Extract the [X, Y] coordinate from the center of the cell holding the provided text.  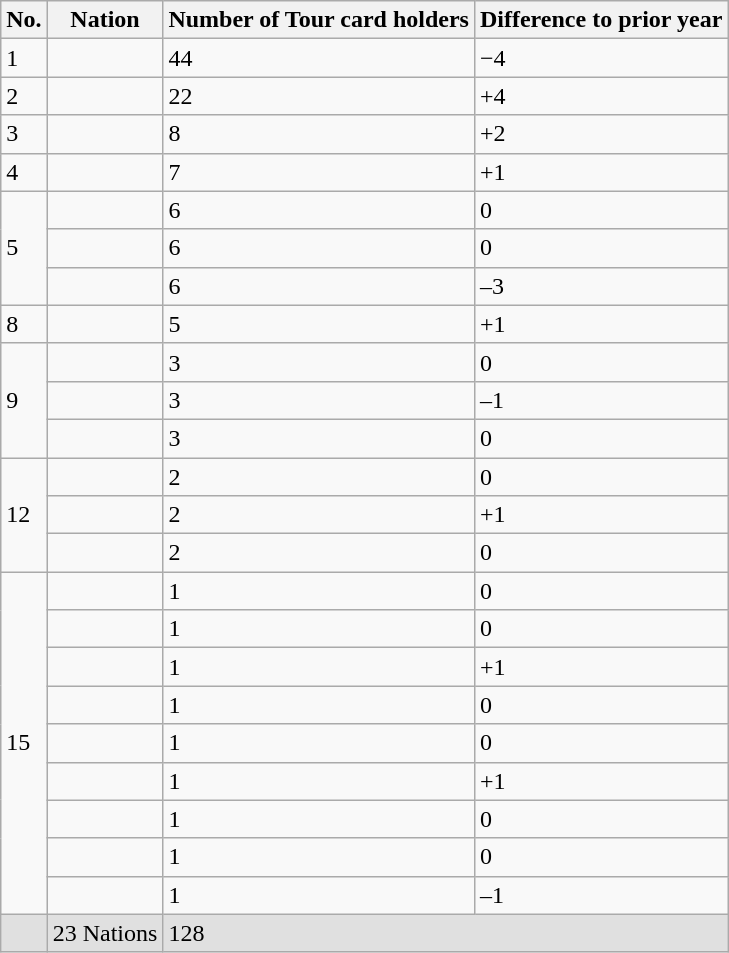
12 [24, 515]
–3 [600, 286]
+2 [600, 134]
−4 [600, 58]
22 [319, 96]
15 [24, 744]
No. [24, 20]
44 [319, 58]
4 [24, 172]
Nation [105, 20]
23 Nations [105, 933]
128 [446, 933]
+4 [600, 96]
Difference to prior year [600, 20]
9 [24, 400]
7 [319, 172]
Number of Tour card holders [319, 20]
